Pinpoint the cell where the given text exists, returning its (x, y) midpoint coordinate. 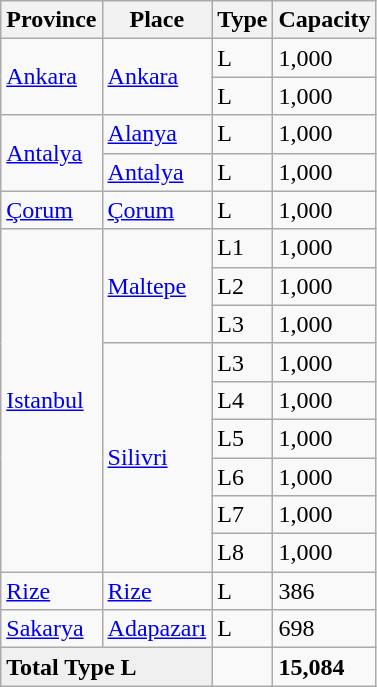
386 (324, 591)
Place (157, 20)
Sakarya (52, 629)
L8 (242, 553)
Province (52, 20)
Istanbul (52, 400)
698 (324, 629)
Silivri (157, 457)
L6 (242, 477)
15,084 (324, 667)
L4 (242, 400)
Adapazarı (157, 629)
Maltepe (157, 286)
Capacity (324, 20)
L1 (242, 248)
L2 (242, 286)
Alanya (157, 134)
L5 (242, 438)
L7 (242, 515)
Total Type L (106, 667)
Type (242, 20)
